For the text-containing cell, return its midpoint in (x, y) coordinate format. 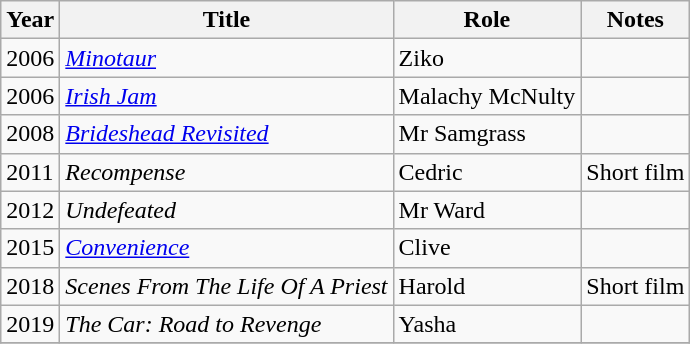
Malachy McNulty (487, 96)
2012 (30, 210)
2008 (30, 134)
Title (226, 20)
Minotaur (226, 58)
Undefeated (226, 210)
Yasha (487, 324)
Cedric (487, 172)
2018 (30, 286)
Mr Samgrass (487, 134)
2015 (30, 248)
The Car: Road to Revenge (226, 324)
Ziko (487, 58)
Recompense (226, 172)
Notes (636, 20)
2019 (30, 324)
Role (487, 20)
2011 (30, 172)
Year (30, 20)
Brideshead Revisited (226, 134)
Scenes From The Life Of A Priest (226, 286)
Convenience (226, 248)
Harold (487, 286)
Irish Jam (226, 96)
Mr Ward (487, 210)
Clive (487, 248)
